Locate the cell with the specified text and output its (X, Y) center coordinate. 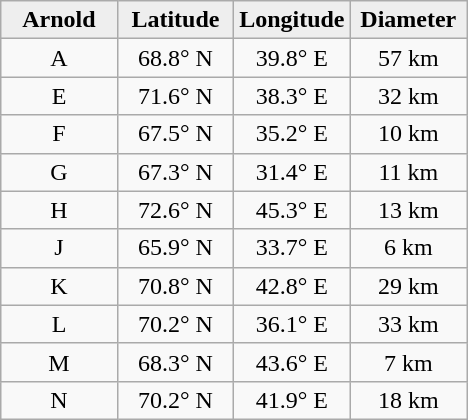
Arnold (59, 20)
65.9° N (175, 248)
K (59, 286)
N (59, 400)
L (59, 324)
29 km (408, 286)
36.1° E (292, 324)
39.8° E (292, 58)
7 km (408, 362)
57 km (408, 58)
68.3° N (175, 362)
41.9° E (292, 400)
M (59, 362)
A (59, 58)
G (59, 172)
18 km (408, 400)
71.6° N (175, 96)
Longitude (292, 20)
13 km (408, 210)
11 km (408, 172)
E (59, 96)
67.3° N (175, 172)
Diameter (408, 20)
32 km (408, 96)
Latitude (175, 20)
45.3° E (292, 210)
68.8° N (175, 58)
6 km (408, 248)
38.3° E (292, 96)
F (59, 134)
42.8° E (292, 286)
33 km (408, 324)
35.2° E (292, 134)
33.7° E (292, 248)
31.4° E (292, 172)
H (59, 210)
70.8° N (175, 286)
67.5° N (175, 134)
J (59, 248)
43.6° E (292, 362)
72.6° N (175, 210)
10 km (408, 134)
